Locate the cell with the specified text and output its [x, y] center coordinate. 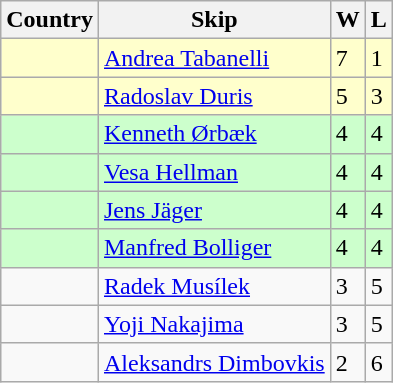
1 [378, 58]
L [378, 20]
2 [348, 362]
Country [50, 20]
6 [378, 362]
Yoji Nakajima [214, 324]
Radoslav Duris [214, 96]
Aleksandrs Dimbovkis [214, 362]
7 [348, 58]
Jens Jäger [214, 210]
Radek Musílek [214, 286]
W [348, 20]
Vesa Hellman [214, 172]
Manfred Bolliger [214, 248]
Skip [214, 20]
Kenneth Ørbæk [214, 134]
Andrea Tabanelli [214, 58]
